For the text-containing cell, return its midpoint in [x, y] coordinate format. 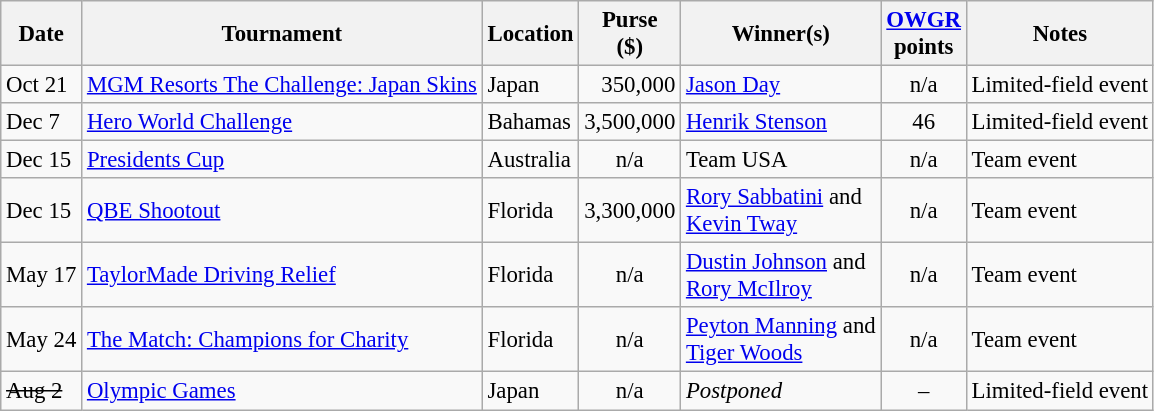
Postponed [781, 391]
Dustin Johnson and Rory McIlroy [781, 276]
Australia [530, 160]
QBE Shootout [282, 210]
The Match: Champions for Charity [282, 340]
Location [530, 34]
Henrik Stenson [781, 122]
350,000 [630, 85]
TaylorMade Driving Relief [282, 276]
MGM Resorts The Challenge: Japan Skins [282, 85]
Presidents Cup [282, 160]
Hero World Challenge [282, 122]
Oct 21 [42, 85]
3,500,000 [630, 122]
Date [42, 34]
Notes [1060, 34]
Aug 2 [42, 391]
May 17 [42, 276]
Rory Sabbatini and Kevin Tway [781, 210]
Winner(s) [781, 34]
3,300,000 [630, 210]
Dec 7 [42, 122]
46 [924, 122]
May 24 [42, 340]
Bahamas [530, 122]
Peyton Manning and Tiger Woods [781, 340]
Purse($) [630, 34]
– [924, 391]
Team USA [781, 160]
OWGRpoints [924, 34]
Olympic Games [282, 391]
Jason Day [781, 85]
Tournament [282, 34]
